Output the [X, Y] coordinate of the center of the cell containing the given text.  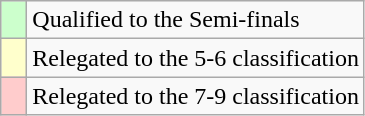
Relegated to the 7-9 classification [196, 96]
Qualified to the Semi-finals [196, 20]
Relegated to the 5-6 classification [196, 58]
